Pinpoint the cell where the given text exists, returning its (X, Y) midpoint coordinate. 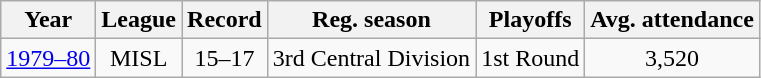
Reg. season (371, 20)
15–17 (225, 58)
3,520 (672, 58)
Record (225, 20)
3rd Central Division (371, 58)
1st Round (530, 58)
League (139, 20)
Playoffs (530, 20)
1979–80 (48, 58)
Year (48, 20)
MISL (139, 58)
Avg. attendance (672, 20)
